Detect which cell encompasses the target text, then output its (X, Y) center coordinate. 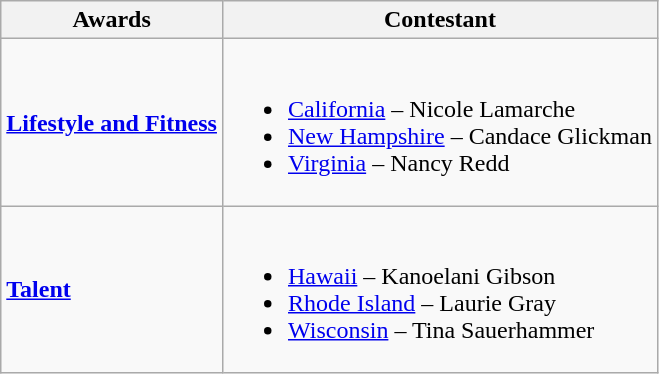
Hawaii – Kanoelani Gibson Rhode Island – Laurie Gray Wisconsin – Tina Sauerhammer (440, 290)
Talent (112, 290)
Awards (112, 20)
California – Nicole Lamarche New Hampshire – Candace Glickman Virginia – Nancy Redd (440, 122)
Lifestyle and Fitness (112, 122)
Contestant (440, 20)
